Output the [x, y] coordinate of the center of the cell containing the given text.  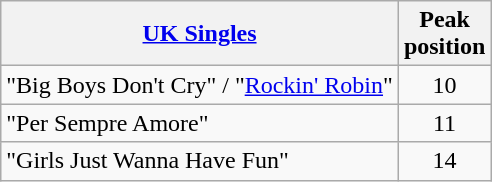
"Girls Just Wanna Have Fun" [200, 161]
11 [444, 123]
"Big Boys Don't Cry" / "Rockin' Robin" [200, 85]
"Per Sempre Amore" [200, 123]
Peakposition [444, 34]
10 [444, 85]
UK Singles [200, 34]
14 [444, 161]
